For the text-containing cell, return its midpoint in [X, Y] coordinate format. 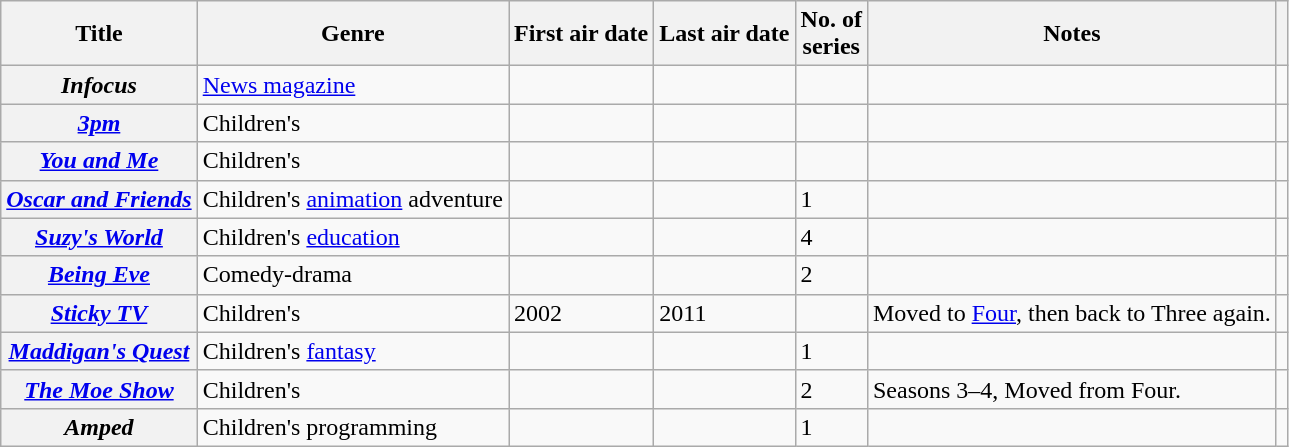
Children's programming [352, 427]
Being Eve [99, 275]
Oscar and Friends [99, 199]
Seasons 3–4, Moved from Four. [1072, 389]
Sticky TV [99, 313]
Amped [99, 427]
Moved to Four, then back to Three again. [1072, 313]
Notes [1072, 34]
News magazine [352, 85]
2011 [724, 313]
3pm [99, 123]
2002 [580, 313]
Children's education [352, 237]
Genre [352, 34]
Maddigan's Quest [99, 351]
No. ofseries [831, 34]
First air date [580, 34]
Children's fantasy [352, 351]
Suzy's World [99, 237]
You and Me [99, 161]
The Moe Show [99, 389]
Infocus [99, 85]
Title [99, 34]
Children's animation adventure [352, 199]
Last air date [724, 34]
4 [831, 237]
Comedy-drama [352, 275]
